Return the (X, Y) coordinate for the center point of the cell that contains the specified text.  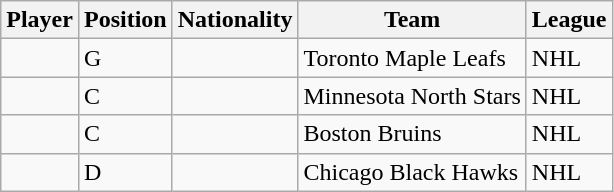
Minnesota North Stars (412, 96)
Nationality (235, 20)
G (125, 58)
Toronto Maple Leafs (412, 58)
Position (125, 20)
Team (412, 20)
D (125, 172)
Chicago Black Hawks (412, 172)
League (569, 20)
Boston Bruins (412, 134)
Player (40, 20)
